Scan for the cell matching the given text and deliver its (X, Y) coordinate at center. 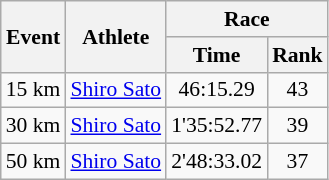
Athlete (116, 36)
1'35:52.77 (216, 126)
37 (298, 162)
46:15.29 (216, 90)
Rank (298, 55)
39 (298, 126)
15 km (34, 90)
43 (298, 90)
Time (216, 55)
50 km (34, 162)
2'48:33.02 (216, 162)
Race (247, 19)
30 km (34, 126)
Event (34, 36)
